Output the (x, y) coordinate of the center of the cell containing the given text.  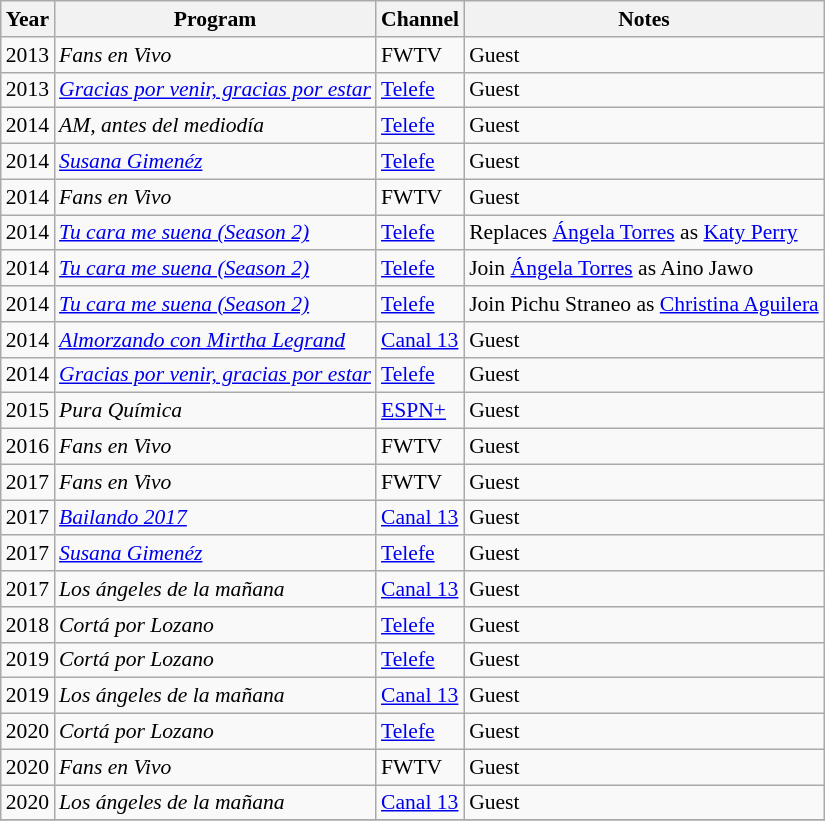
Year (28, 19)
ESPN+ (420, 411)
Join Pichu Straneo as Christina Aguilera (644, 304)
Replaces Ángela Torres as Katy Perry (644, 233)
Notes (644, 19)
Program (215, 19)
Almorzando con Mirtha Legrand (215, 340)
2018 (28, 625)
Pura Química (215, 411)
2015 (28, 411)
2016 (28, 447)
Channel (420, 19)
Join Ángela Torres as Aino Jawo (644, 269)
Bailando 2017 (215, 518)
AM, antes del mediodía (215, 126)
